Find where the given text appears and provide that cell's center as [X, Y] coordinate. 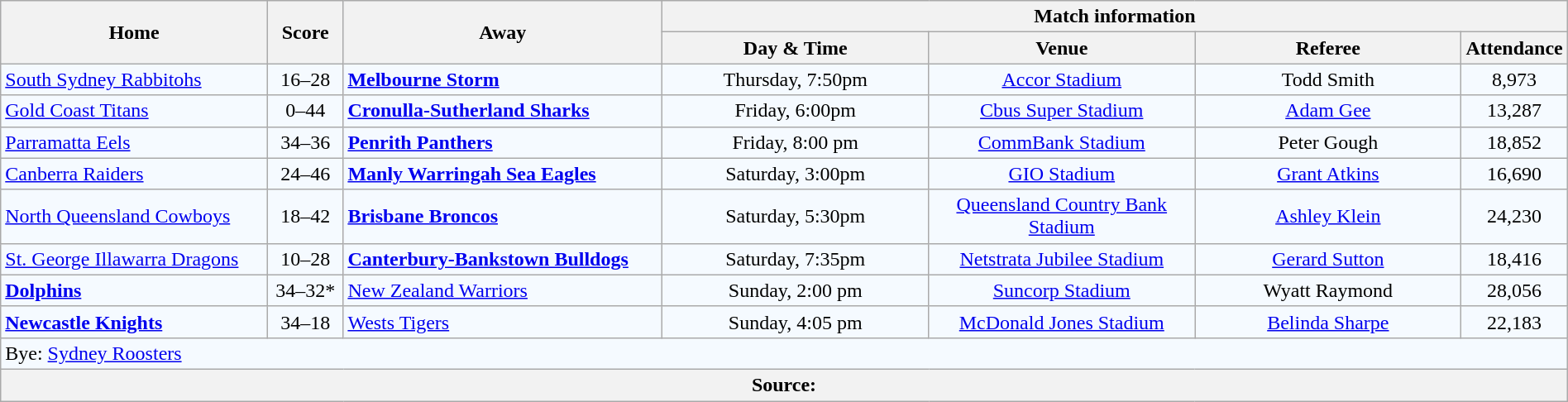
Away [503, 32]
Gerard Sutton [1328, 259]
34–18 [304, 322]
Source: [784, 385]
Accor Stadium [1062, 79]
Friday, 6:00pm [796, 111]
Penrith Panthers [503, 142]
28,056 [1514, 290]
South Sydney Rabbitohs [134, 79]
Attendance [1514, 48]
Queensland Country Bank Stadium [1062, 217]
Sunday, 2:00 pm [796, 290]
16,690 [1514, 174]
13,287 [1514, 111]
Canberra Raiders [134, 174]
18,416 [1514, 259]
Thursday, 7:50pm [796, 79]
Netstrata Jubilee Stadium [1062, 259]
Newcastle Knights [134, 322]
GIO Stadium [1062, 174]
Ashley Klein [1328, 217]
18,852 [1514, 142]
Manly Warringah Sea Eagles [503, 174]
CommBank Stadium [1062, 142]
Cbus Super Stadium [1062, 111]
Saturday, 3:00pm [796, 174]
Saturday, 5:30pm [796, 217]
10–28 [304, 259]
Home [134, 32]
Canterbury-Bankstown Bulldogs [503, 259]
Belinda Sharpe [1328, 322]
St. George Illawarra Dragons [134, 259]
0–44 [304, 111]
Day & Time [796, 48]
Saturday, 7:35pm [796, 259]
Grant Atkins [1328, 174]
34–32* [304, 290]
Match information [1115, 17]
22,183 [1514, 322]
Parramatta Eels [134, 142]
Todd Smith [1328, 79]
Peter Gough [1328, 142]
Adam Gee [1328, 111]
Cronulla-Sutherland Sharks [503, 111]
Gold Coast Titans [134, 111]
Wests Tigers [503, 322]
24–46 [304, 174]
Friday, 8:00 pm [796, 142]
Wyatt Raymond [1328, 290]
8,973 [1514, 79]
18–42 [304, 217]
Venue [1062, 48]
34–36 [304, 142]
Brisbane Broncos [503, 217]
16–28 [304, 79]
Score [304, 32]
Suncorp Stadium [1062, 290]
North Queensland Cowboys [134, 217]
Dolphins [134, 290]
McDonald Jones Stadium [1062, 322]
Bye: Sydney Roosters [784, 353]
Referee [1328, 48]
Melbourne Storm [503, 79]
New Zealand Warriors [503, 290]
24,230 [1514, 217]
Sunday, 4:05 pm [796, 322]
